Scan for the cell matching the given text and deliver its (x, y) coordinate at center. 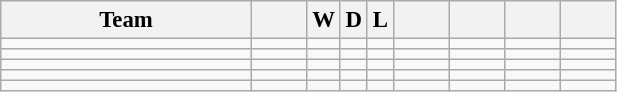
D (354, 20)
Team (126, 20)
L (380, 20)
W (324, 20)
